Detect which cell encompasses the target text, then output its [x, y] center coordinate. 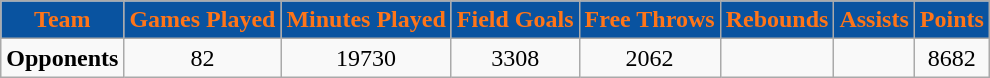
Field Goals [515, 20]
8682 [952, 58]
82 [202, 58]
Free Throws [650, 20]
Team [62, 20]
2062 [650, 58]
Games Played [202, 20]
3308 [515, 58]
Assists [874, 20]
Opponents [62, 58]
Points [952, 20]
Minutes Played [366, 20]
19730 [366, 58]
Rebounds [777, 20]
